Capture the cell that displays the provided text and extract its [x, y] central coordinate. 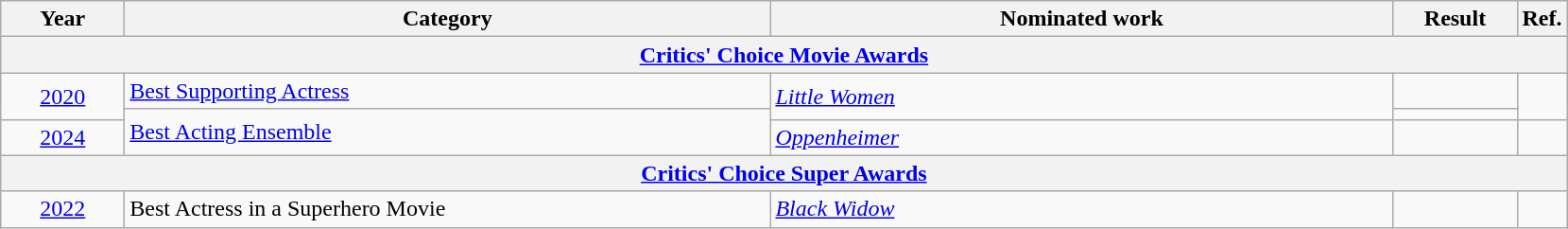
Category [448, 19]
Oppenheimer [1081, 137]
Best Actress in a Superhero Movie [448, 209]
Year [62, 19]
Result [1456, 19]
Best Supporting Actress [448, 91]
2022 [62, 209]
Ref. [1542, 19]
Critics' Choice Super Awards [784, 173]
Critics' Choice Movie Awards [784, 55]
Little Women [1081, 97]
Best Acting Ensemble [448, 132]
Nominated work [1081, 19]
2024 [62, 137]
2020 [62, 97]
Black Widow [1081, 209]
